Find where the given text appears and provide that cell's center as (x, y) coordinate. 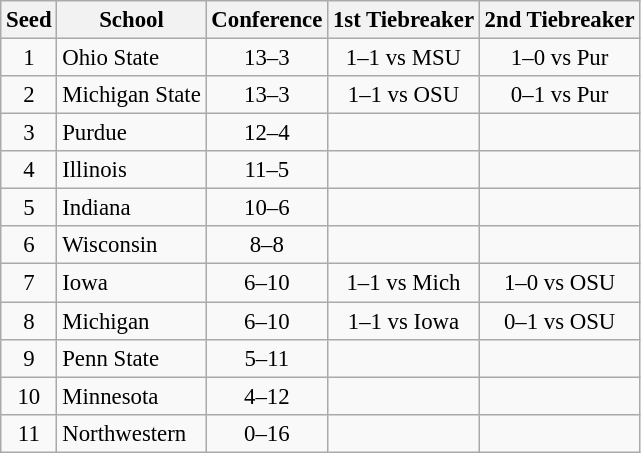
11–5 (267, 170)
Purdue (132, 133)
8 (29, 321)
5–11 (267, 358)
Ohio State (132, 58)
Seed (29, 20)
1st Tiebreaker (404, 20)
0–1 vs OSU (560, 321)
Michigan (132, 321)
1 (29, 58)
Illinois (132, 170)
5 (29, 208)
Penn State (132, 358)
10–6 (267, 208)
2 (29, 95)
Conference (267, 20)
6 (29, 245)
8–8 (267, 245)
Michigan State (132, 95)
9 (29, 358)
11 (29, 433)
0–16 (267, 433)
School (132, 20)
Northwestern (132, 433)
Wisconsin (132, 245)
1–1 vs MSU (404, 58)
1–1 vs OSU (404, 95)
7 (29, 283)
1–0 vs Pur (560, 58)
1–1 vs Iowa (404, 321)
10 (29, 396)
3 (29, 133)
1–0 vs OSU (560, 283)
0–1 vs Pur (560, 95)
12–4 (267, 133)
Minnesota (132, 396)
Indiana (132, 208)
4 (29, 170)
4–12 (267, 396)
2nd Tiebreaker (560, 20)
1–1 vs Mich (404, 283)
Iowa (132, 283)
